Search for the cell housing the specified text and yield its [x, y] center coordinate. 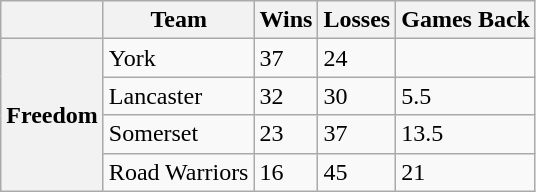
Wins [286, 20]
32 [286, 96]
23 [286, 134]
45 [357, 172]
Freedom [52, 115]
York [178, 58]
16 [286, 172]
24 [357, 58]
Losses [357, 20]
Games Back [466, 20]
Road Warriors [178, 172]
Lancaster [178, 96]
13.5 [466, 134]
21 [466, 172]
30 [357, 96]
Somerset [178, 134]
Team [178, 20]
5.5 [466, 96]
